Find where the given text appears and provide that cell's center as [X, Y] coordinate. 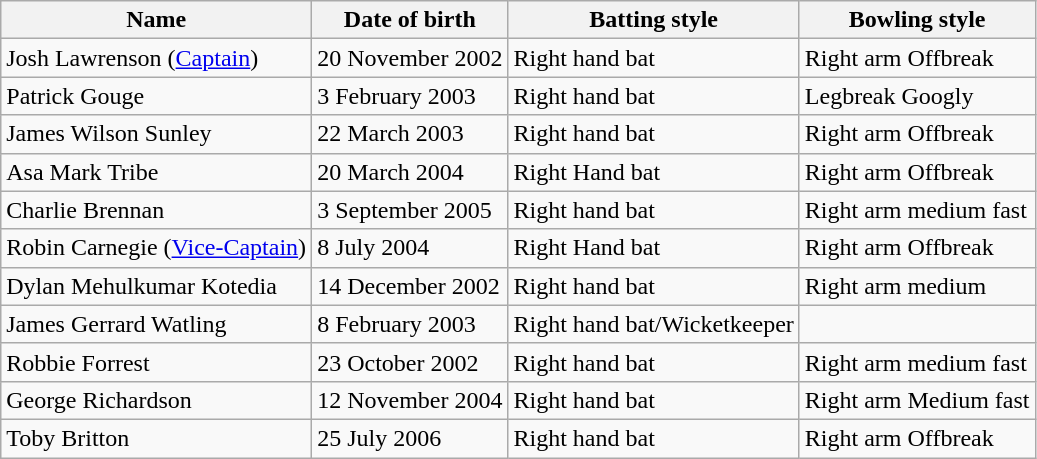
Right arm Medium fast [917, 400]
George Richardson [156, 400]
14 December 2002 [410, 286]
Right hand bat/Wicketkeeper [654, 324]
Name [156, 20]
20 March 2004 [410, 172]
Patrick Gouge [156, 96]
8 July 2004 [410, 248]
12 November 2004 [410, 400]
Robbie Forrest [156, 362]
Dylan Mehulkumar Kotedia [156, 286]
James Wilson Sunley [156, 134]
Bowling style [917, 20]
Charlie Brennan [156, 210]
20 November 2002 [410, 58]
James Gerrard Watling [156, 324]
Date of birth [410, 20]
Right arm medium [917, 286]
Robin Carnegie (Vice-Captain) [156, 248]
3 February 2003 [410, 96]
Batting style [654, 20]
23 October 2002 [410, 362]
Josh Lawrenson (Captain) [156, 58]
Toby Britton [156, 438]
22 March 2003 [410, 134]
Asa Mark Tribe [156, 172]
3 September 2005 [410, 210]
Legbreak Googly [917, 96]
25 July 2006 [410, 438]
8 February 2003 [410, 324]
